Scan for the cell matching the given text and deliver its [X, Y] coordinate at center. 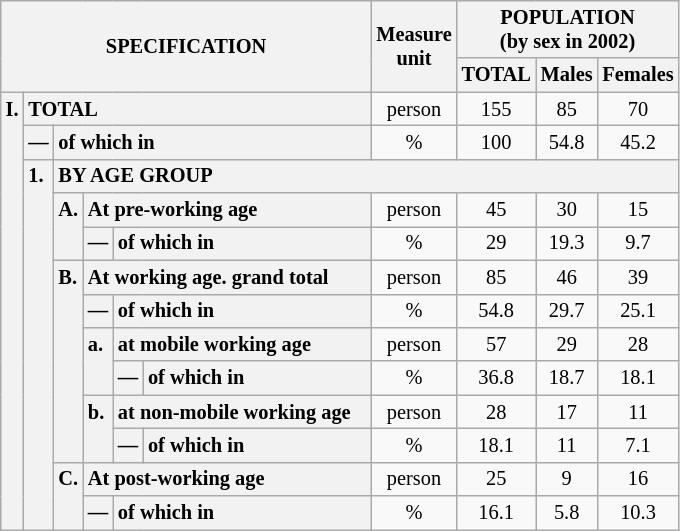
C. [68, 496]
19.3 [567, 243]
16 [638, 479]
POPULATION (by sex in 2002) [568, 29]
9 [567, 479]
29.7 [567, 311]
At pre-working age [227, 210]
Males [567, 75]
45.2 [638, 142]
9.7 [638, 243]
39 [638, 277]
at mobile working age [242, 344]
At post-working age [227, 479]
7.1 [638, 445]
155 [496, 109]
30 [567, 210]
SPECIFICATION [186, 46]
18.7 [567, 378]
70 [638, 109]
5.8 [567, 513]
10.3 [638, 513]
46 [567, 277]
57 [496, 344]
36.8 [496, 378]
15 [638, 210]
A. [68, 226]
25.1 [638, 311]
17 [567, 412]
BY AGE GROUP [366, 176]
b. [98, 428]
Females [638, 75]
I. [12, 311]
45 [496, 210]
25 [496, 479]
B. [68, 361]
At working age. grand total [227, 277]
100 [496, 142]
1. [38, 344]
at non-mobile working age [242, 412]
a. [98, 360]
16.1 [496, 513]
Measure unit [414, 46]
